Return the (x, y) coordinate for the center point of the cell that contains the specified text.  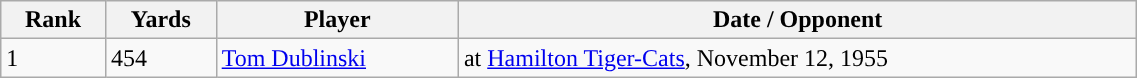
Date / Opponent (797, 20)
Yards (160, 20)
Tom Dublinski (337, 58)
454 (160, 58)
1 (54, 58)
at Hamilton Tiger-Cats, November 12, 1955 (797, 58)
Player (337, 20)
Rank (54, 20)
